Provide the [X, Y] coordinate of the cell's center where the given text is located.  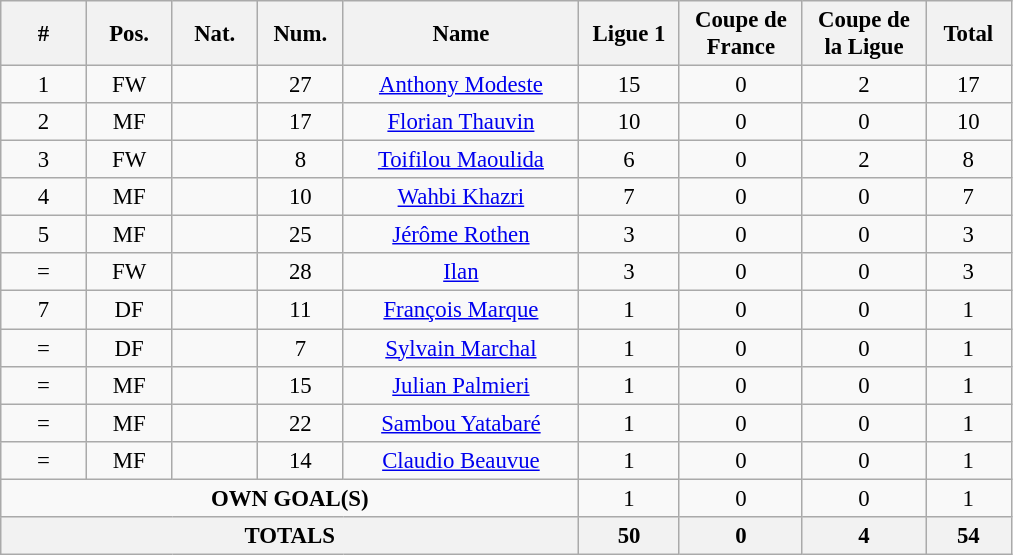
François Marque [461, 310]
Toifilou Maoulida [461, 160]
Wahbi Khazri [461, 197]
Sambou Yatabaré [461, 423]
Num. [301, 34]
# [44, 34]
Julian Palmieri [461, 385]
Claudio Beauvue [461, 460]
TOTALS [290, 536]
Coupe de la Ligue [864, 34]
Total [969, 34]
50 [630, 536]
28 [301, 273]
Florian Thauvin [461, 122]
22 [301, 423]
Sylvain Marchal [461, 348]
6 [630, 160]
Jérôme Rothen [461, 235]
14 [301, 460]
Pos. [129, 34]
25 [301, 235]
Ligue 1 [630, 34]
5 [44, 235]
Coupe de France [740, 34]
54 [969, 536]
Nat. [215, 34]
27 [301, 85]
OWN GOAL(S) [290, 498]
Name [461, 34]
Ilan [461, 273]
11 [301, 310]
Anthony Modeste [461, 85]
